Output the [x, y] coordinate of the center of the cell containing the given text.  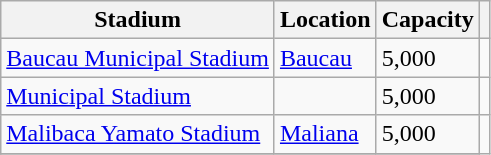
Capacity [428, 20]
Malibaca Yamato Stadium [138, 134]
Baucau Municipal Stadium [138, 58]
Maliana [325, 134]
Location [325, 20]
Stadium [138, 20]
Baucau [325, 58]
Municipal Stadium [138, 96]
